Return the [X, Y] coordinate for the center point of the cell that contains the specified text.  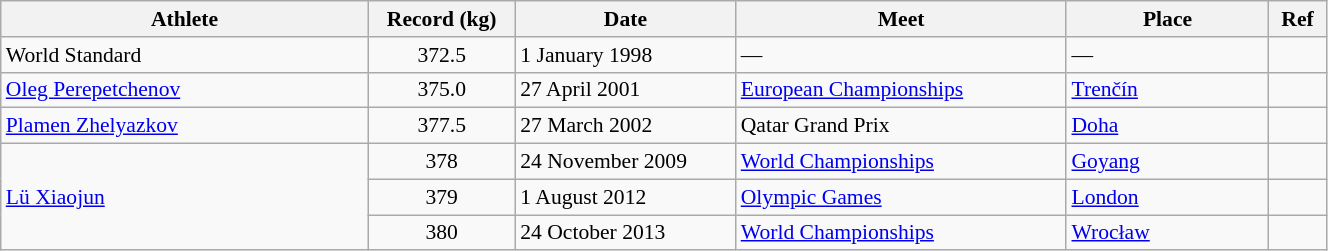
Lü Xiaojun [184, 198]
Meet [902, 19]
27 April 2001 [625, 90]
1 August 2012 [625, 197]
Goyang [1167, 162]
Ref [1298, 19]
Qatar Grand Prix [902, 126]
Athlete [184, 19]
London [1167, 197]
Wrocław [1167, 233]
27 March 2002 [625, 126]
Trenčín [1167, 90]
World Standard [184, 55]
375.0 [442, 90]
24 November 2009 [625, 162]
Doha [1167, 126]
Oleg Perepetchenov [184, 90]
Plamen Zhelyazkov [184, 126]
Olympic Games [902, 197]
372.5 [442, 55]
1 January 1998 [625, 55]
24 October 2013 [625, 233]
377.5 [442, 126]
380 [442, 233]
Record (kg) [442, 19]
379 [442, 197]
378 [442, 162]
European Championships [902, 90]
Date [625, 19]
Place [1167, 19]
